Scan for the cell matching the given text and deliver its [x, y] coordinate at center. 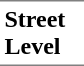
Street Level [42, 33]
